From the cell containing the given text, extract its center point as [X, Y] coordinate. 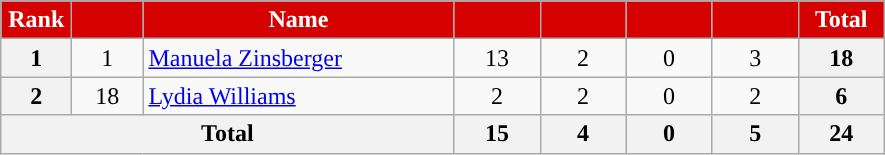
3 [755, 58]
6 [841, 96]
Name [298, 20]
24 [841, 134]
Manuela Zinsberger [298, 58]
15 [497, 134]
4 [583, 134]
Rank [36, 20]
13 [497, 58]
Lydia Williams [298, 96]
5 [755, 134]
